From the cell containing the given text, extract its center point as [X, Y] coordinate. 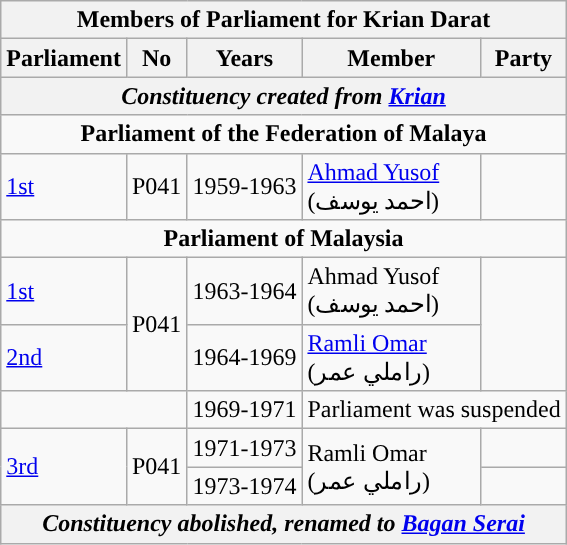
2nd [64, 358]
Parliament of Malaysia [284, 239]
Member [392, 58]
Parliament of the Federation of Malaya [284, 134]
1969-1971 [244, 410]
1973-1974 [244, 486]
Constituency abolished, renamed to Bagan Serai [284, 524]
1971-1973 [244, 448]
No [156, 58]
1963-1964 [244, 292]
1959-1963 [244, 186]
3rd [64, 467]
Parliament [64, 58]
Years [244, 58]
1964-1969 [244, 358]
Party [524, 58]
Constituency created from Krian [284, 96]
Members of Parliament for Krian Darat [284, 20]
Parliament was suspended [434, 410]
